Output the (x, y) coordinate of the center of the cell containing the given text.  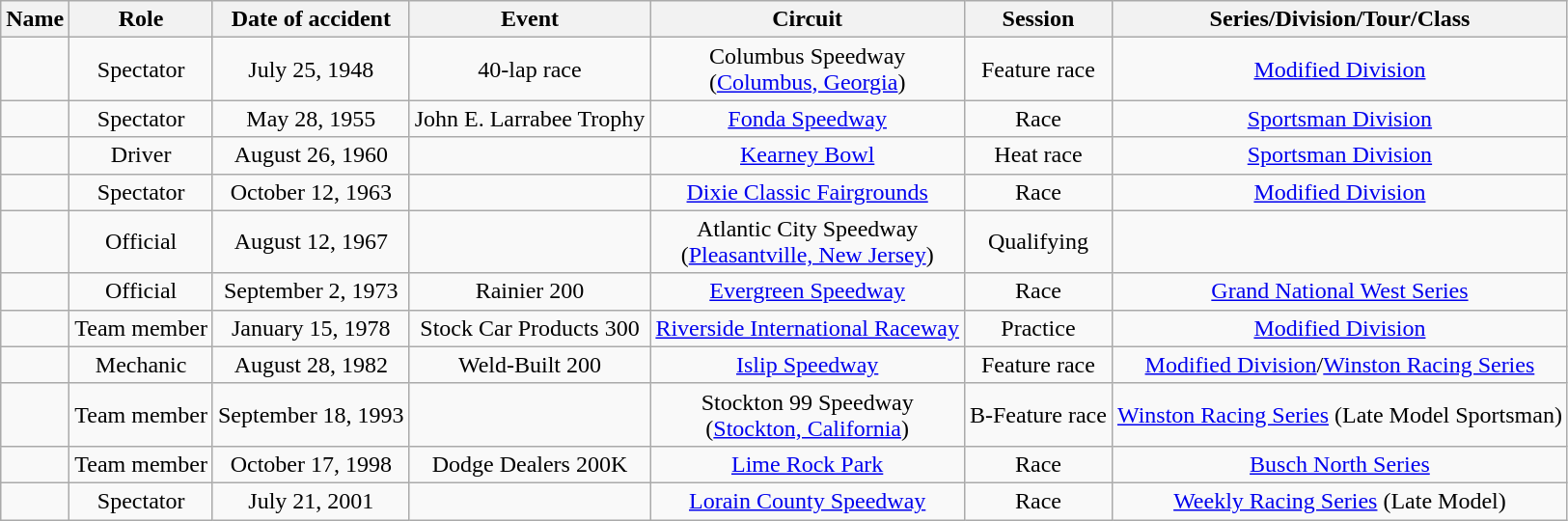
Dixie Classic Fairgrounds (808, 192)
Weekly Racing Series (Late Model) (1339, 501)
Columbus Speedway(Columbus, Georgia) (808, 69)
Name (35, 19)
Winston Racing Series (Late Model Sportsman) (1339, 415)
Heat race (1038, 155)
Stockton 99 Speedway(Stockton, California) (808, 415)
Dodge Dealers 200K (530, 464)
Riverside International Raceway (808, 328)
Stock Car Products 300 (530, 328)
Mechanic (141, 365)
October 12, 1963 (311, 192)
July 25, 1948 (311, 69)
Driver (141, 155)
Busch North Series (1339, 464)
Fonda Speedway (808, 119)
August 12, 1967 (311, 241)
40-lap race (530, 69)
John E. Larrabee Trophy (530, 119)
Modified Division/Winston Racing Series (1339, 365)
August 28, 1982 (311, 365)
Islip Speedway (808, 365)
January 15, 1978 (311, 328)
B-Feature race (1038, 415)
Session (1038, 19)
September 2, 1973 (311, 291)
Grand National West Series (1339, 291)
Lime Rock Park (808, 464)
September 18, 1993 (311, 415)
Series/Division/Tour/Class (1339, 19)
Practice (1038, 328)
August 26, 1960 (311, 155)
Weld-Built 200 (530, 365)
Circuit (808, 19)
May 28, 1955 (311, 119)
Rainier 200 (530, 291)
Event (530, 19)
July 21, 2001 (311, 501)
October 17, 1998 (311, 464)
Qualifying (1038, 241)
Evergreen Speedway (808, 291)
Atlantic City Speedway(Pleasantville, New Jersey) (808, 241)
Kearney Bowl (808, 155)
Lorain County Speedway (808, 501)
Role (141, 19)
Date of accident (311, 19)
